Output the (x, y) coordinate of the center of the cell containing the given text.  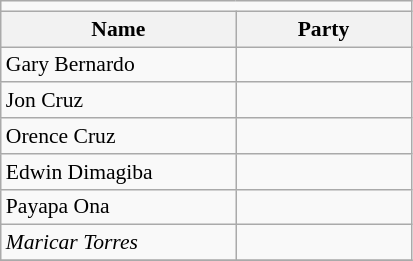
Orence Cruz (118, 136)
Name (118, 29)
Payapa Ona (118, 207)
Edwin Dimagiba (118, 172)
Party (324, 29)
Maricar Torres (118, 243)
Gary Bernardo (118, 65)
Jon Cruz (118, 101)
